For the text-containing cell, return its midpoint in (x, y) coordinate format. 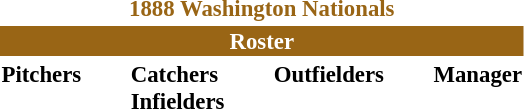
Roster (262, 41)
